Return the [X, Y] coordinate for the center point of the cell that contains the specified text.  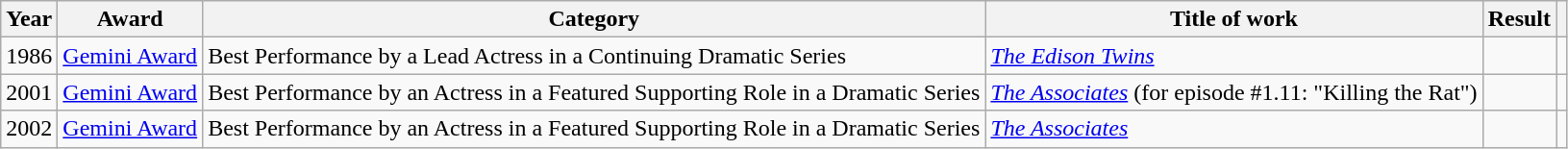
The Edison Twins [1234, 56]
2002 [29, 129]
Result [1519, 19]
1986 [29, 56]
Award [131, 19]
Category [594, 19]
2001 [29, 92]
The Associates [1234, 129]
Best Performance by a Lead Actress in a Continuing Dramatic Series [594, 56]
Title of work [1234, 19]
Year [29, 19]
The Associates (for episode #1.11: "Killing the Rat") [1234, 92]
